Find where the given text appears and provide that cell's center as [X, Y] coordinate. 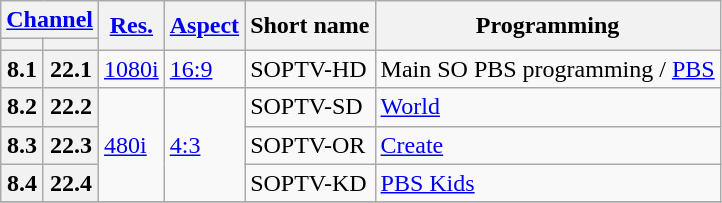
22.4 [70, 183]
16:9 [204, 69]
Short name [310, 26]
4:3 [204, 145]
Res. [132, 26]
SOPTV-KD [310, 183]
8.3 [22, 145]
22.3 [70, 145]
22.1 [70, 69]
Channel [50, 20]
8.1 [22, 69]
Main SO PBS programming / PBS [548, 69]
480i [132, 145]
SOPTV-SD [310, 107]
1080i [132, 69]
8.2 [22, 107]
Programming [548, 26]
8.4 [22, 183]
22.2 [70, 107]
World [548, 107]
PBS Kids [548, 183]
SOPTV-HD [310, 69]
Create [548, 145]
Aspect [204, 26]
SOPTV-OR [310, 145]
